Search for the cell housing the specified text and yield its (x, y) center coordinate. 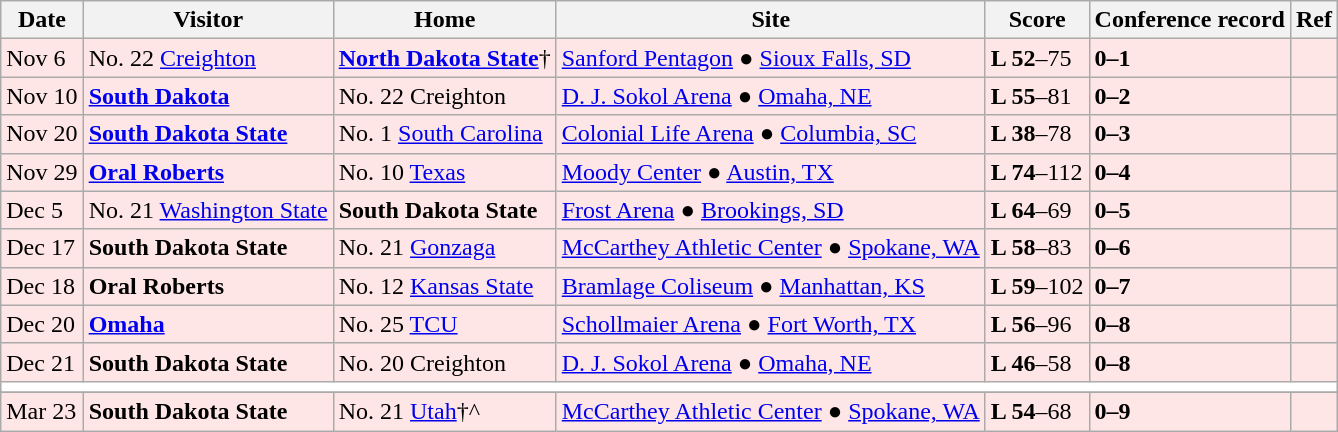
Site (770, 20)
0–1 (1190, 58)
Mar 23 (42, 411)
0–9 (1190, 411)
Dec 5 (42, 210)
No. 12 Kansas State (444, 286)
Schollmaier Arena ● Fort Worth, TX (770, 324)
Visitor (208, 20)
Nov 29 (42, 172)
0–7 (1190, 286)
0–2 (1190, 96)
L 46–58 (1037, 362)
L 38–78 (1037, 134)
Nov 6 (42, 58)
Bramlage Coliseum ● Manhattan, KS (770, 286)
L 74–112 (1037, 172)
No. 20 Creighton (444, 362)
Dec 18 (42, 286)
Dec 17 (42, 248)
Home (444, 20)
L 55–81 (1037, 96)
North Dakota State† (444, 58)
0–6 (1190, 248)
Date (42, 20)
Frost Arena ● Brookings, SD (770, 210)
L 59–102 (1037, 286)
Dec 21 (42, 362)
Omaha (208, 324)
L 54–68 (1037, 411)
0–3 (1190, 134)
South Dakota (208, 96)
0–5 (1190, 210)
Conference record (1190, 20)
0–4 (1190, 172)
Nov 10 (42, 96)
No. 1 South Carolina (444, 134)
Dec 20 (42, 324)
No. 21 Utah†^ (444, 411)
Moody Center ● Austin, TX (770, 172)
No. 25 TCU (444, 324)
Sanford Pentagon ● Sioux Falls, SD (770, 58)
L 58–83 (1037, 248)
No. 21 Washington State (208, 210)
Nov 20 (42, 134)
L 64–69 (1037, 210)
Ref (1314, 20)
No. 10 Texas (444, 172)
Colonial Life Arena ● Columbia, SC (770, 134)
L 52–75 (1037, 58)
L 56–96 (1037, 324)
No. 21 Gonzaga (444, 248)
Score (1037, 20)
